Return the (X, Y) coordinate for the center point of the cell that contains the specified text.  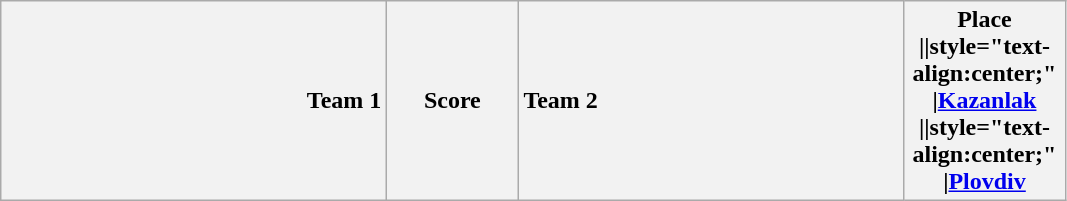
Place||style="text-align:center;" |Kazanlak ||style="text-align:center;" |Plovdiv (984, 101)
Team 2 (711, 101)
Score (452, 101)
Team 1 (194, 101)
